Search for the cell housing the specified text and yield its [X, Y] center coordinate. 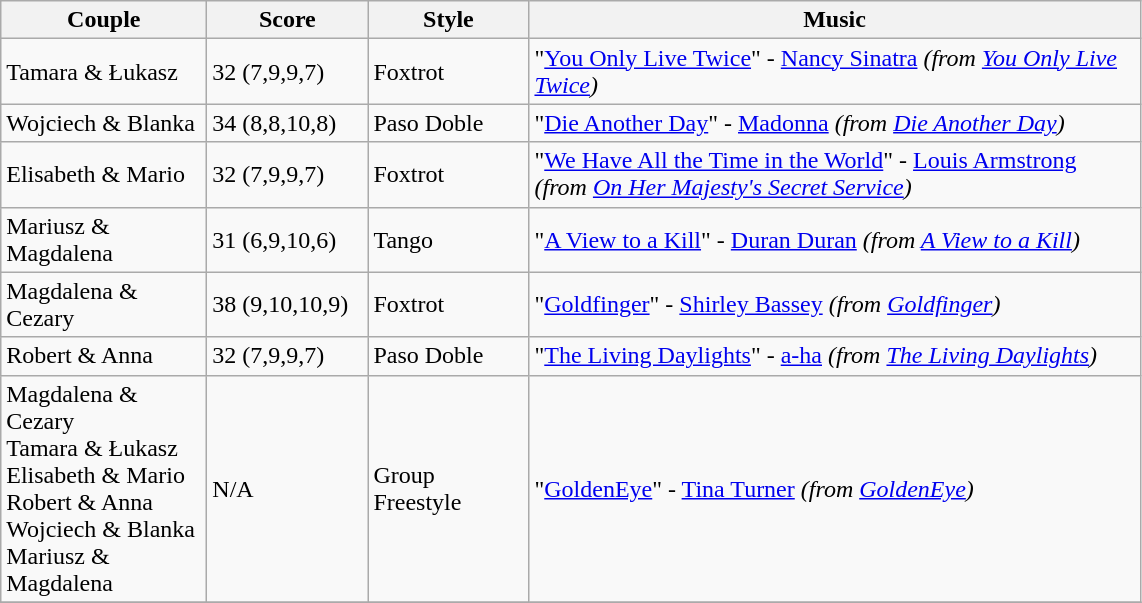
Music [834, 20]
Style [448, 20]
Score [288, 20]
31 (6,9,10,6) [288, 240]
"We Have All the Time in the World" - Louis Armstrong (from On Her Majesty's Secret Service) [834, 174]
"You Only Live Twice" - Nancy Sinatra (from You Only Live Twice) [834, 72]
"A View to a Kill" - Duran Duran (from A View to a Kill) [834, 240]
"Die Another Day" - Madonna (from Die Another Day) [834, 123]
Magdalena & CezaryTamara & ŁukaszElisabeth & MarioRobert & AnnaWojciech & BlankaMariusz & Magdalena [104, 488]
"GoldenEye" - Tina Turner (from GoldenEye) [834, 488]
Group Freestyle [448, 488]
Robert & Anna [104, 356]
"The Living Daylights" - a-ha (from The Living Daylights) [834, 356]
Elisabeth & Mario [104, 174]
Mariusz & Magdalena [104, 240]
Tamara & Łukasz [104, 72]
Magdalena & Cezary [104, 304]
38 (9,10,10,9) [288, 304]
N/A [288, 488]
Tango [448, 240]
34 (8,8,10,8) [288, 123]
"Goldfinger" - Shirley Bassey (from Goldfinger) [834, 304]
Couple [104, 20]
Wojciech & Blanka [104, 123]
